Find where the given text appears and provide that cell's center as [x, y] coordinate. 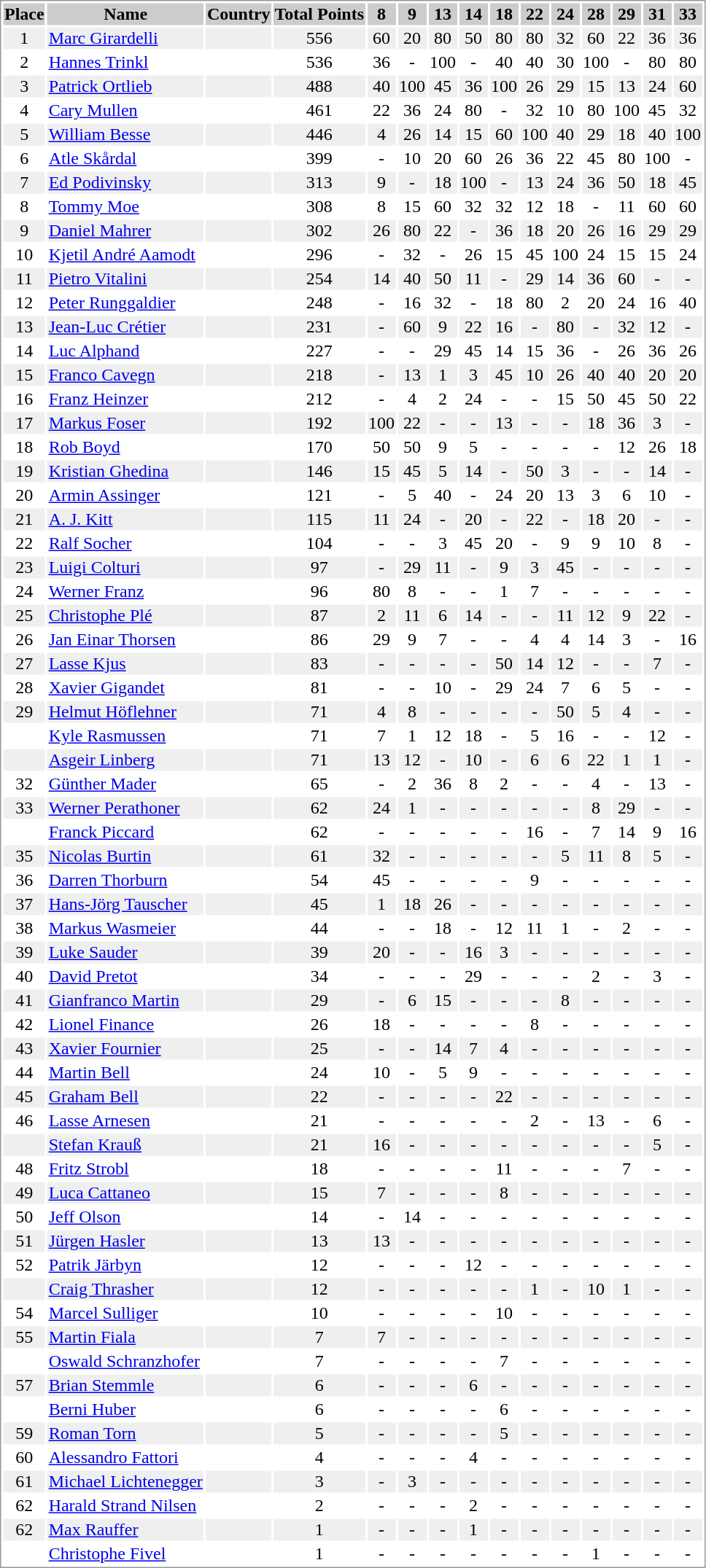
Tommy Moe [125, 206]
Marc Girardelli [125, 39]
Kjetil André Aamodt [125, 254]
43 [24, 1049]
Daniel Mahrer [125, 231]
248 [319, 303]
Country [238, 14]
83 [319, 664]
212 [319, 399]
308 [319, 206]
Berni Huber [125, 1409]
David Pretot [125, 976]
A. J. Kitt [125, 520]
104 [319, 543]
313 [319, 183]
Luc Alphand [125, 351]
Asgeir Linberg [125, 760]
65 [319, 784]
Armin Assinger [125, 495]
Luigi Colturi [125, 568]
23 [24, 568]
William Besse [125, 135]
48 [24, 1169]
81 [319, 687]
97 [319, 568]
Oswald Schranzhofer [125, 1361]
254 [319, 279]
Hans-Jörg Tauscher [125, 905]
Luke Sauder [125, 953]
302 [319, 231]
38 [24, 928]
Atle Skårdal [125, 158]
Christophe Fivel [125, 1553]
Patrik Järbyn [125, 1265]
Brian Stemmle [125, 1386]
49 [24, 1193]
46 [24, 1120]
Lasse Kjus [125, 664]
227 [319, 351]
Graham Bell [125, 1097]
Max Rauffer [125, 1530]
Helmut Höflehner [125, 712]
Cary Mullen [125, 110]
Gianfranco Martin [125, 1001]
Martin Bell [125, 1072]
96 [319, 591]
Xavier Fournier [125, 1049]
446 [319, 135]
231 [319, 327]
Franz Heinzer [125, 399]
Rob Boyd [125, 447]
536 [319, 62]
115 [319, 520]
Patrick Ortlieb [125, 87]
Roman Torn [125, 1434]
35 [24, 857]
Name [125, 14]
Werner Franz [125, 591]
556 [319, 39]
Markus Wasmeier [125, 928]
Pietro Vitalini [125, 279]
121 [319, 495]
55 [24, 1338]
30 [566, 62]
57 [24, 1386]
Franco Cavegn [125, 375]
51 [24, 1241]
Kristian Ghedina [125, 472]
Markus Foser [125, 424]
Luca Cattaneo [125, 1193]
Christophe Plé [125, 616]
19 [24, 472]
31 [658, 14]
27 [24, 664]
Werner Perathoner [125, 808]
Ed Podivinsky [125, 183]
Peter Runggaldier [125, 303]
Xavier Gigandet [125, 687]
Fritz Strobl [125, 1169]
Alessandro Fattori [125, 1457]
170 [319, 447]
Jan Einar Thorsen [125, 639]
52 [24, 1265]
34 [319, 976]
59 [24, 1434]
Marcel Sulliger [125, 1313]
Jürgen Hasler [125, 1241]
488 [319, 87]
Jeff Olson [125, 1217]
Place [24, 14]
Lasse Arnesen [125, 1120]
Stefan Krauß [125, 1145]
Jean-Luc Crétier [125, 327]
Darren Thorburn [125, 880]
17 [24, 424]
Michael Lichtenegger [125, 1482]
86 [319, 639]
218 [319, 375]
37 [24, 905]
Craig Thrasher [125, 1290]
Kyle Rasmussen [125, 736]
Harald Strand Nilsen [125, 1505]
42 [24, 1024]
Günther Mader [125, 784]
Nicolas Burtin [125, 857]
192 [319, 424]
Total Points [319, 14]
Hannes Trinkl [125, 62]
146 [319, 472]
296 [319, 254]
461 [319, 110]
Ralf Socher [125, 543]
Lionel Finance [125, 1024]
Martin Fiala [125, 1338]
Franck Piccard [125, 832]
399 [319, 158]
87 [319, 616]
41 [24, 1001]
